For the text-containing cell, return its midpoint in (X, Y) coordinate format. 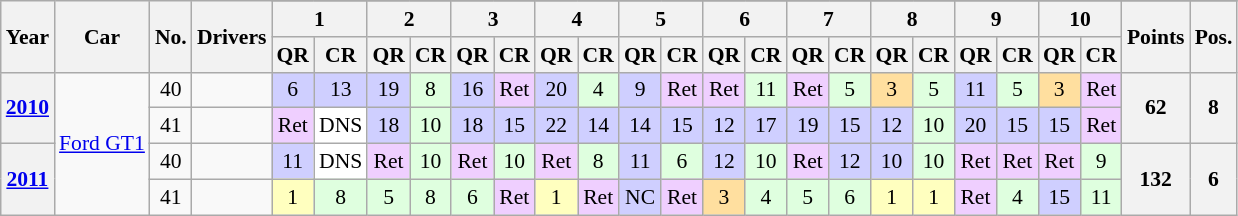
132 (1156, 180)
22 (556, 126)
16 (472, 90)
NC (640, 197)
Drivers (232, 36)
62 (1156, 108)
17 (766, 126)
Car (102, 36)
7 (829, 19)
Ford GT1 (102, 143)
Points (1156, 36)
2 (409, 19)
Pos. (1214, 36)
2011 (28, 180)
13 (340, 90)
No. (171, 36)
2010 (28, 108)
Year (28, 36)
